Pinpoint the cell where the given text exists, returning its (x, y) midpoint coordinate. 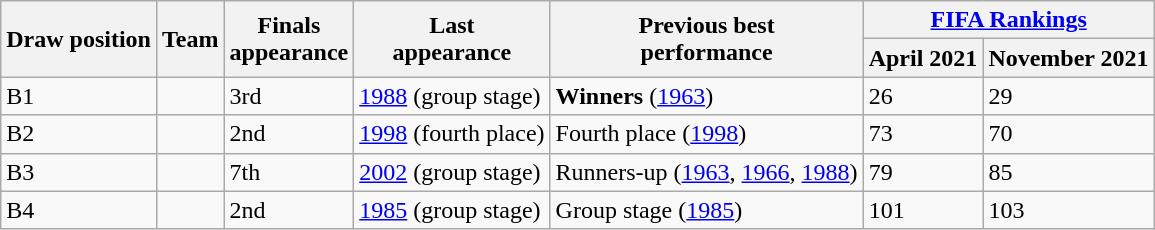
73 (923, 134)
Previous bestperformance (706, 39)
85 (1068, 172)
79 (923, 172)
April 2021 (923, 58)
7th (289, 172)
Fourth place (1998) (706, 134)
B2 (79, 134)
B1 (79, 96)
Winners (1963) (706, 96)
26 (923, 96)
70 (1068, 134)
Lastappearance (452, 39)
November 2021 (1068, 58)
Finalsappearance (289, 39)
1998 (fourth place) (452, 134)
103 (1068, 210)
B3 (79, 172)
1988 (group stage) (452, 96)
2002 (group stage) (452, 172)
1985 (group stage) (452, 210)
3rd (289, 96)
Group stage (1985) (706, 210)
Runners-up (1963, 1966, 1988) (706, 172)
29 (1068, 96)
FIFA Rankings (1008, 20)
Team (190, 39)
101 (923, 210)
B4 (79, 210)
Draw position (79, 39)
